Pinpoint the cell where the given text exists, returning its [X, Y] midpoint coordinate. 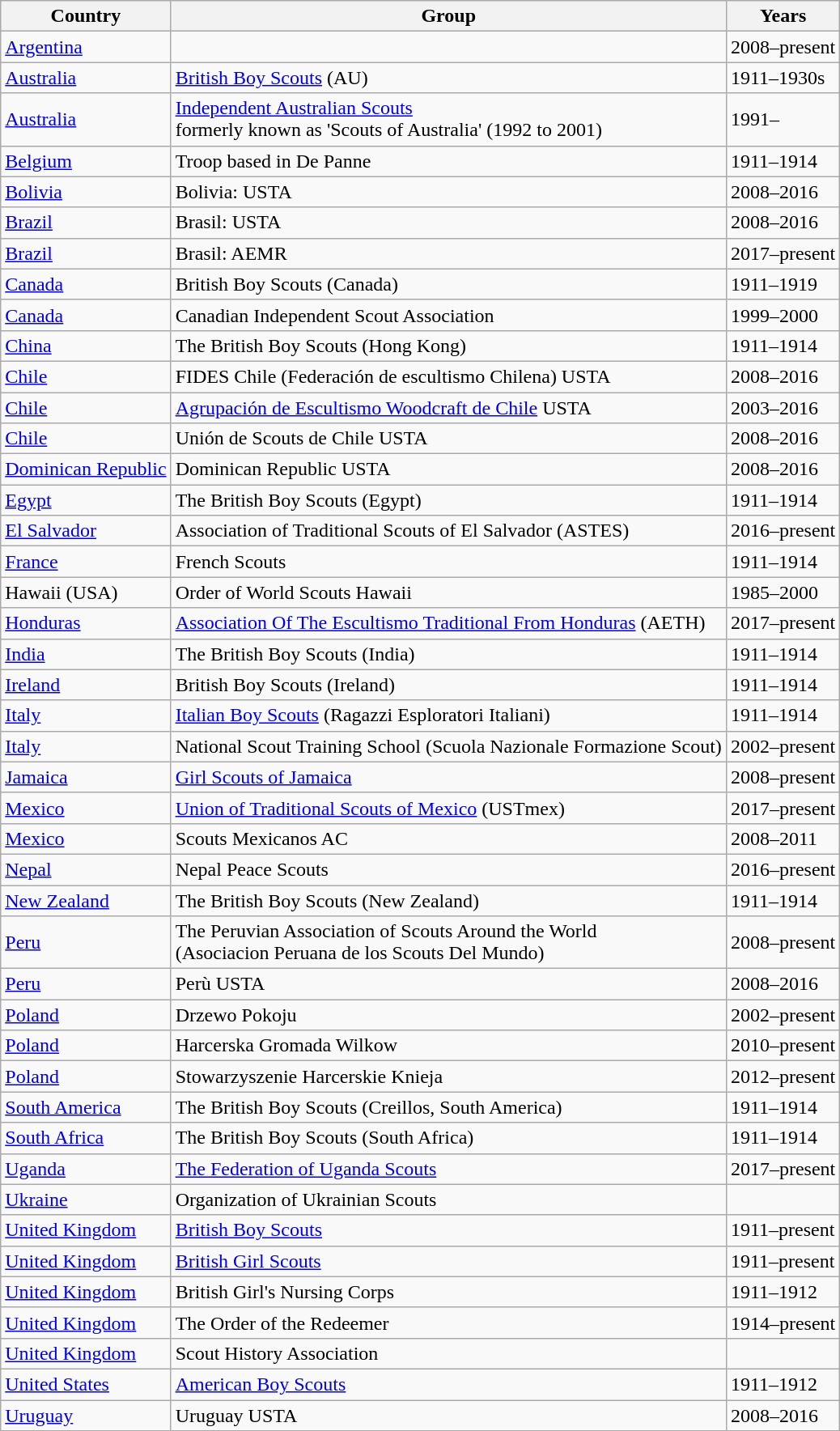
Brasil: AEMR [448, 253]
Country [86, 16]
Brasil: USTA [448, 223]
American Boy Scouts [448, 1384]
South America [86, 1107]
Union of Traditional Scouts of Mexico (USTmex) [448, 808]
Bolivia: USTA [448, 192]
France [86, 562]
British Boy Scouts (Ireland) [448, 685]
Years [783, 16]
Drzewo Pokoju [448, 1015]
South Africa [86, 1138]
Agrupación de Escultismo Woodcraft de Chile USTA [448, 407]
1985–2000 [783, 592]
Independent Australian Scouts formerly known as 'Scouts of Australia' (1992 to 2001) [448, 120]
Nepal Peace Scouts [448, 869]
Canadian Independent Scout Association [448, 315]
Harcerska Gromada Wilkow [448, 1046]
Girl Scouts of Jamaica [448, 777]
Ukraine [86, 1200]
1911–1919 [783, 284]
Scouts Mexicanos AC [448, 839]
National Scout Training School (Scuola Nazionale Formazione Scout) [448, 746]
1911–1930s [783, 78]
2008–2011 [783, 839]
British Girl's Nursing Corps [448, 1292]
Bolivia [86, 192]
New Zealand [86, 901]
Perù USTA [448, 984]
1991– [783, 120]
2010–present [783, 1046]
The British Boy Scouts (India) [448, 654]
Association of Traditional Scouts of El Salvador (ASTES) [448, 531]
Honduras [86, 623]
2012–present [783, 1076]
China [86, 346]
The Order of the Redeemer [448, 1323]
Stowarzyszenie Harcerskie Knieja [448, 1076]
Argentina [86, 47]
British Boy Scouts [448, 1230]
Nepal [86, 869]
FIDES Chile (Federación de escultismo Chilena) USTA [448, 376]
Troop based in De Panne [448, 161]
2003–2016 [783, 407]
The British Boy Scouts (Creillos, South America) [448, 1107]
Organization of Ukrainian Scouts [448, 1200]
The Peruvian Association of Scouts Around the World(Asociacion Peruana de los Scouts Del Mundo) [448, 942]
Dominican Republic [86, 469]
Egypt [86, 500]
British Boy Scouts (AU) [448, 78]
Association Of The Escultismo Traditional From Honduras (AETH) [448, 623]
Scout History Association [448, 1353]
Belgium [86, 161]
1999–2000 [783, 315]
British Girl Scouts [448, 1261]
Hawaii (USA) [86, 592]
The British Boy Scouts (New Zealand) [448, 901]
Group [448, 16]
Jamaica [86, 777]
Uganda [86, 1169]
El Salvador [86, 531]
India [86, 654]
Uruguay [86, 1416]
Unión de Scouts de Chile USTA [448, 439]
Order of World Scouts Hawaii [448, 592]
United States [86, 1384]
French Scouts [448, 562]
The Federation of Uganda Scouts [448, 1169]
The British Boy Scouts (Hong Kong) [448, 346]
The British Boy Scouts (South Africa) [448, 1138]
The British Boy Scouts (Egypt) [448, 500]
Uruguay USTA [448, 1416]
Ireland [86, 685]
1914–present [783, 1323]
Italian Boy Scouts (Ragazzi Esploratori Italiani) [448, 715]
Dominican Republic USTA [448, 469]
British Boy Scouts (Canada) [448, 284]
